Provide the [X, Y] coordinate of the cell's center where the given text is located.  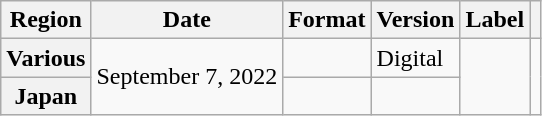
Label [495, 20]
Version [416, 20]
Various [46, 58]
September 7, 2022 [187, 77]
Region [46, 20]
Format [327, 20]
Digital [416, 58]
Date [187, 20]
Japan [46, 96]
